Output the (X, Y) coordinate of the center of the cell containing the given text.  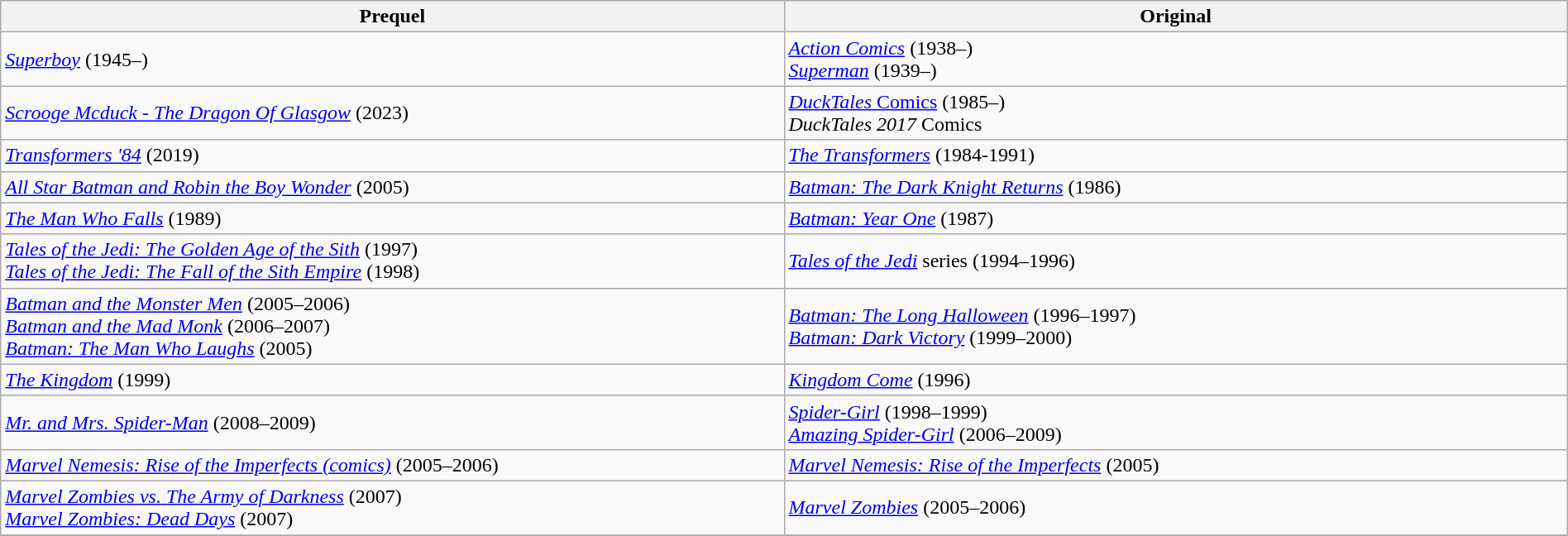
Mr. and Mrs. Spider-Man (2008–2009) (392, 422)
Transformers '84 (2019) (392, 156)
The Transformers (1984-1991) (1176, 156)
Prequel (392, 17)
Kingdom Come (1996) (1176, 380)
All Star Batman and Robin the Boy Wonder (2005) (392, 187)
Batman and the Monster Men (2005–2006) Batman and the Mad Monk (2006–2007) Batman: The Man Who Laughs (2005) (392, 326)
The Kingdom (1999) (392, 380)
Batman: The Dark Knight Returns (1986) (1176, 187)
The Man Who Falls (1989) (392, 218)
Batman: Year One (1987) (1176, 218)
Marvel Nemesis: Rise of the Imperfects (2005) (1176, 465)
Batman: The Long Halloween (1996–1997) Batman: Dark Victory (1999–2000) (1176, 326)
Spider-Girl (1998–1999) Amazing Spider-Girl (2006–2009) (1176, 422)
Marvel Nemesis: Rise of the Imperfects (comics) (2005–2006) (392, 465)
Marvel Zombies vs. The Army of Darkness (2007) Marvel Zombies: Dead Days (2007) (392, 508)
Tales of the Jedi series (1994–1996) (1176, 261)
Marvel Zombies (2005–2006) (1176, 508)
Superboy (1945–) (392, 60)
Action Comics (1938–)Superman (1939–) (1176, 60)
Original (1176, 17)
Tales of the Jedi: The Golden Age of the Sith (1997) Tales of the Jedi: The Fall of the Sith Empire (1998) (392, 261)
Scrooge Mcduck - The Dragon Of Glasgow (2023) (392, 112)
DuckTales Comics (1985–)DuckTales 2017 Comics (1176, 112)
